Identify which cell holds the provided text, then report its (X, Y) central coordinate. 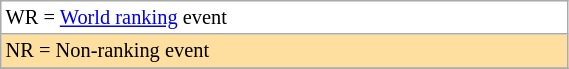
WR = World ranking event (284, 17)
NR = Non-ranking event (284, 51)
